Return the (X, Y) coordinate for the center point of the cell that contains the specified text.  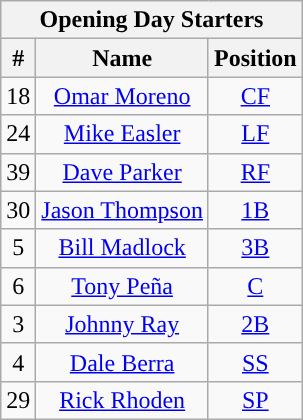
Name (122, 58)
Bill Madlock (122, 248)
4 (18, 362)
5 (18, 248)
Dave Parker (122, 172)
SS (255, 362)
6 (18, 286)
39 (18, 172)
30 (18, 210)
Dale Berra (122, 362)
Omar Moreno (122, 96)
2B (255, 324)
29 (18, 400)
CF (255, 96)
1B (255, 210)
SP (255, 400)
Rick Rhoden (122, 400)
18 (18, 96)
3B (255, 248)
RF (255, 172)
3 (18, 324)
Position (255, 58)
24 (18, 134)
LF (255, 134)
C (255, 286)
Opening Day Starters (152, 20)
Jason Thompson (122, 210)
# (18, 58)
Mike Easler (122, 134)
Johnny Ray (122, 324)
Tony Peña (122, 286)
